Detect which cell encompasses the target text, then output its [X, Y] center coordinate. 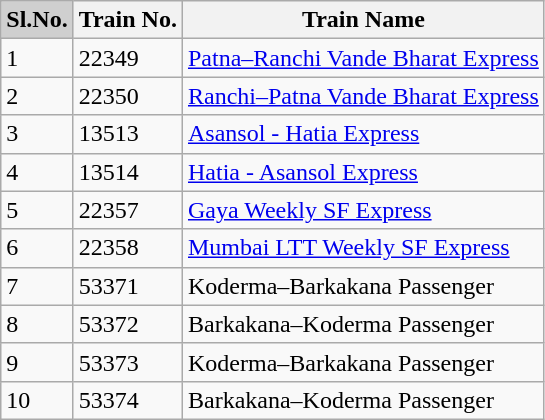
3 [37, 134]
53371 [128, 286]
22349 [128, 58]
5 [37, 210]
9 [37, 362]
10 [37, 400]
Asansol - Hatia Express [363, 134]
Sl.No. [37, 20]
4 [37, 172]
Train No. [128, 20]
7 [37, 286]
2 [37, 96]
8 [37, 324]
6 [37, 248]
Patna–Ranchi Vande Bharat Express [363, 58]
13513 [128, 134]
Mumbai LTT Weekly SF Express [363, 248]
53373 [128, 362]
Gaya Weekly SF Express [363, 210]
13514 [128, 172]
22357 [128, 210]
53372 [128, 324]
Train Name [363, 20]
22350 [128, 96]
22358 [128, 248]
53374 [128, 400]
Ranchi–Patna Vande Bharat Express [363, 96]
1 [37, 58]
Hatia - Asansol Express [363, 172]
